Output the [X, Y] coordinate of the center of the cell containing the given text.  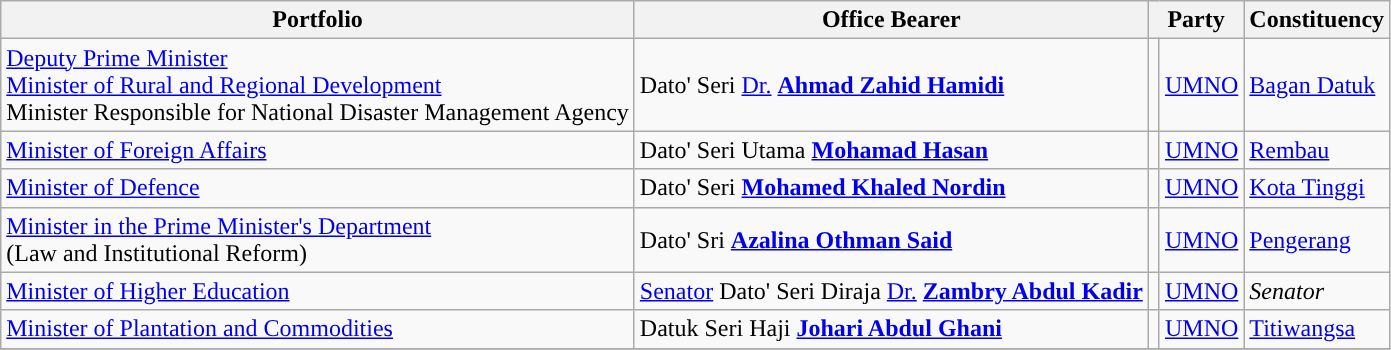
Senator [1317, 291]
Minister of Foreign Affairs [318, 150]
Minister in the Prime Minister's Department(Law and Institutional Reform) [318, 240]
Dato' Seri Mohamed Khaled Nordin [891, 188]
Dato' Seri Dr. Ahmad Zahid Hamidi [891, 85]
Rembau [1317, 150]
Minister of Defence [318, 188]
Party [1196, 20]
Kota Tinggi [1317, 188]
Senator Dato' Seri Diraja Dr. Zambry Abdul Kadir [891, 291]
Bagan Datuk [1317, 85]
Dato' Seri Utama Mohamad Hasan [891, 150]
Portfolio [318, 20]
Datuk Seri Haji Johari Abdul Ghani [891, 329]
Titiwangsa [1317, 329]
Pengerang [1317, 240]
Office Bearer [891, 20]
Minister of Higher Education [318, 291]
Minister of Plantation and Commodities [318, 329]
Constituency [1317, 20]
Deputy Prime Minister Minister of Rural and Regional Development Minister Responsible for National Disaster Management Agency [318, 85]
Dato' Sri Azalina Othman Said [891, 240]
